For the text-containing cell, return its midpoint in (x, y) coordinate format. 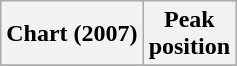
Peak position (189, 34)
Chart (2007) (72, 34)
